Locate the cell with the specified text and output its [X, Y] center coordinate. 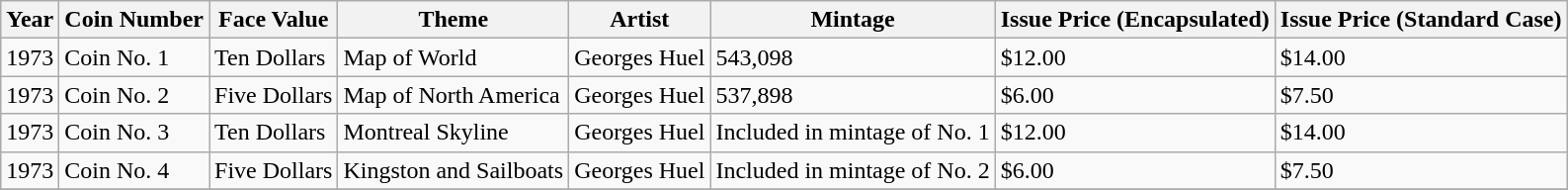
Issue Price (Encapsulated) [1134, 20]
Included in mintage of No. 2 [853, 170]
Theme [454, 20]
Year [30, 20]
Included in mintage of No. 1 [853, 133]
Kingston and Sailboats [454, 170]
Artist [640, 20]
Map of North America [454, 95]
Map of World [454, 57]
543,098 [853, 57]
Issue Price (Standard Case) [1421, 20]
537,898 [853, 95]
Coin No. 2 [134, 95]
Montreal Skyline [454, 133]
Coin No. 4 [134, 170]
Coin No. 3 [134, 133]
Mintage [853, 20]
Coin Number [134, 20]
Face Value [274, 20]
Coin No. 1 [134, 57]
